Return the [X, Y] coordinate for the center point of the cell that contains the specified text.  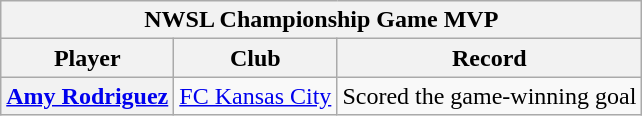
Club [256, 58]
NWSL Championship Game MVP [322, 20]
Player [88, 58]
Amy Rodriguez [88, 96]
Record [490, 58]
Scored the game-winning goal [490, 96]
FC Kansas City [256, 96]
